Identify which cell holds the provided text, then report its (x, y) central coordinate. 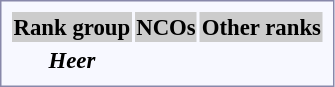
Other ranks (261, 27)
Heer (72, 60)
NCOs (166, 27)
Rank group (72, 27)
